Pinpoint the cell where the given text exists, returning its [x, y] midpoint coordinate. 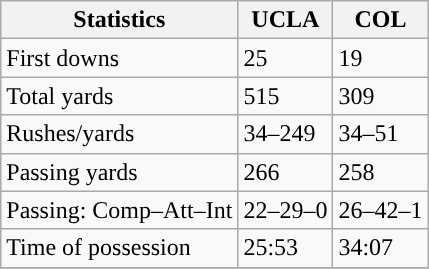
258 [380, 172]
COL [380, 20]
22–29–0 [286, 210]
266 [286, 172]
26–42–1 [380, 210]
25 [286, 58]
34:07 [380, 248]
19 [380, 58]
34–51 [380, 134]
Statistics [120, 20]
34–249 [286, 134]
Total yards [120, 96]
UCLA [286, 20]
Time of possession [120, 248]
First downs [120, 58]
515 [286, 96]
25:53 [286, 248]
Passing: Comp–Att–Int [120, 210]
Passing yards [120, 172]
309 [380, 96]
Rushes/yards [120, 134]
